Provide the [X, Y] coordinate of the cell's center where the given text is located.  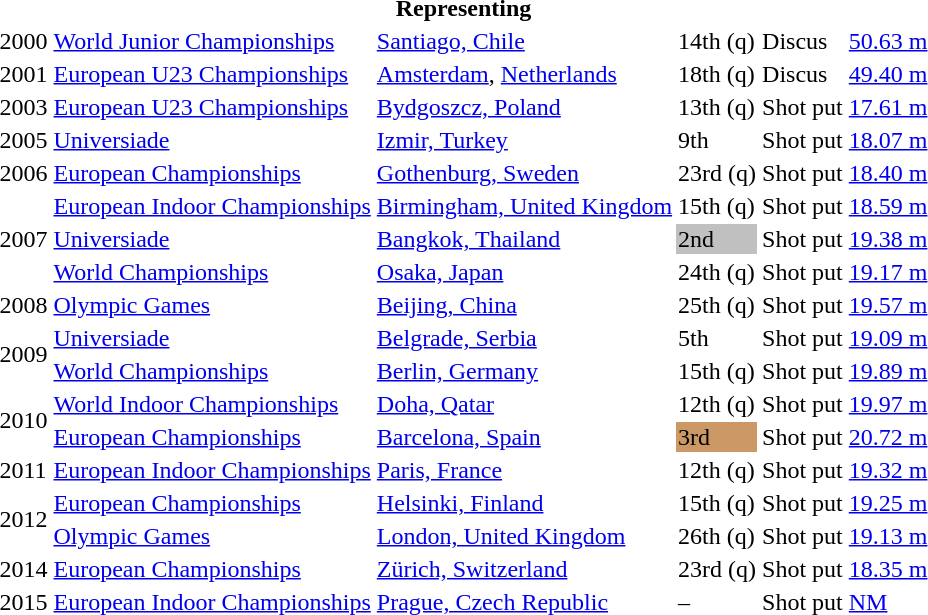
Belgrade, Serbia [524, 338]
Bydgoszcz, Poland [524, 107]
9th [718, 140]
25th (q) [718, 305]
Birmingham, United Kingdom [524, 206]
Barcelona, Spain [524, 437]
3rd [718, 437]
Paris, France [524, 470]
Zürich, Switzerland [524, 569]
14th (q) [718, 41]
Santiago, Chile [524, 41]
World Indoor Championships [212, 404]
18th (q) [718, 74]
24th (q) [718, 272]
Osaka, Japan [524, 272]
2nd [718, 239]
Helsinki, Finland [524, 503]
26th (q) [718, 536]
London, United Kingdom [524, 536]
5th [718, 338]
Gothenburg, Sweden [524, 173]
13th (q) [718, 107]
Amsterdam, Netherlands [524, 74]
Beijing, China [524, 305]
Berlin, Germany [524, 371]
Doha, Qatar [524, 404]
Bangkok, Thailand [524, 239]
Izmir, Turkey [524, 140]
World Junior Championships [212, 41]
